Pinpoint the cell where the given text exists, returning its (X, Y) midpoint coordinate. 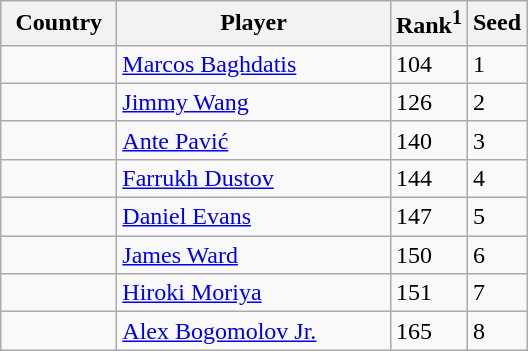
Alex Bogomolov Jr. (254, 331)
3 (496, 140)
Ante Pavić (254, 140)
147 (428, 217)
7 (496, 293)
8 (496, 331)
Hiroki Moriya (254, 293)
126 (428, 102)
144 (428, 178)
165 (428, 331)
James Ward (254, 255)
104 (428, 64)
Rank1 (428, 24)
Daniel Evans (254, 217)
150 (428, 255)
151 (428, 293)
Country (59, 24)
Jimmy Wang (254, 102)
5 (496, 217)
6 (496, 255)
Seed (496, 24)
Player (254, 24)
1 (496, 64)
2 (496, 102)
Marcos Baghdatis (254, 64)
4 (496, 178)
140 (428, 140)
Farrukh Dustov (254, 178)
